For the text-containing cell, return its midpoint in [X, Y] coordinate format. 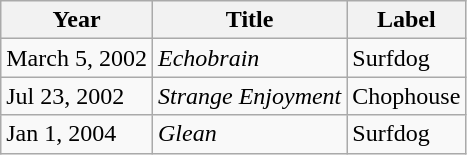
Echobrain [249, 58]
Chophouse [406, 96]
Title [249, 20]
Jul 23, 2002 [77, 96]
Strange Enjoyment [249, 96]
Label [406, 20]
Jan 1, 2004 [77, 134]
Glean [249, 134]
March 5, 2002 [77, 58]
Year [77, 20]
